Pinpoint the cell where the given text exists, returning its [X, Y] midpoint coordinate. 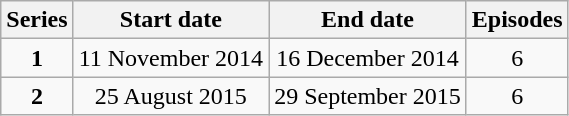
Episodes [517, 20]
16 December 2014 [368, 58]
25 August 2015 [170, 96]
1 [37, 58]
Start date [170, 20]
11 November 2014 [170, 58]
29 September 2015 [368, 96]
2 [37, 96]
Series [37, 20]
End date [368, 20]
